Provide the (X, Y) coordinate of the cell's center where the given text is located.  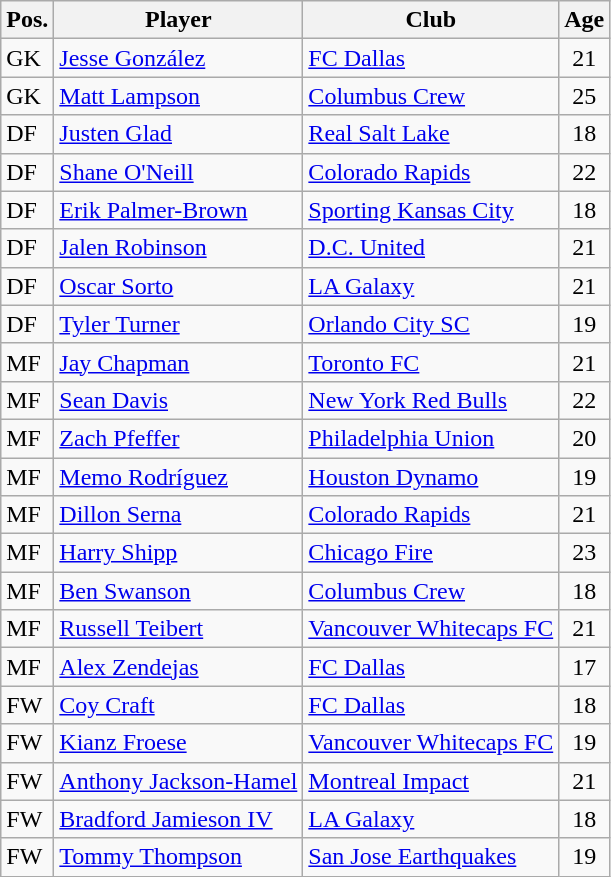
Sporting Kansas City (431, 210)
D.C. United (431, 248)
Anthony Jackson-Hamel (178, 781)
Player (178, 20)
Harry Shipp (178, 553)
Shane O'Neill (178, 172)
Matt Lampson (178, 96)
Oscar Sorto (178, 286)
20 (584, 438)
Ben Swanson (178, 591)
Erik Palmer-Brown (178, 210)
Tommy Thompson (178, 857)
Zach Pfeffer (178, 438)
Justen Glad (178, 134)
17 (584, 667)
Coy Craft (178, 705)
Dillon Serna (178, 515)
Age (584, 20)
Orlando City SC (431, 324)
Houston Dynamo (431, 477)
Memo Rodríguez (178, 477)
New York Red Bulls (431, 400)
25 (584, 96)
Toronto FC (431, 362)
Kianz Froese (178, 743)
Club (431, 20)
Real Salt Lake (431, 134)
23 (584, 553)
Tyler Turner (178, 324)
Alex Zendejas (178, 667)
Sean Davis (178, 400)
Jay Chapman (178, 362)
Bradford Jamieson IV (178, 819)
Pos. (28, 20)
Jesse González (178, 58)
Philadelphia Union (431, 438)
Chicago Fire (431, 553)
Montreal Impact (431, 781)
San Jose Earthquakes (431, 857)
Jalen Robinson (178, 248)
Russell Teibert (178, 629)
